Capture the cell that displays the provided text and extract its (X, Y) central coordinate. 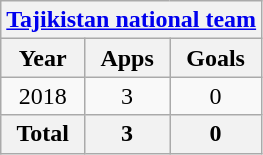
Goals (216, 58)
2018 (43, 96)
Total (43, 134)
Apps (128, 58)
Tajikistan national team (132, 20)
Year (43, 58)
